Pinpoint the cell where the given text exists, returning its (x, y) midpoint coordinate. 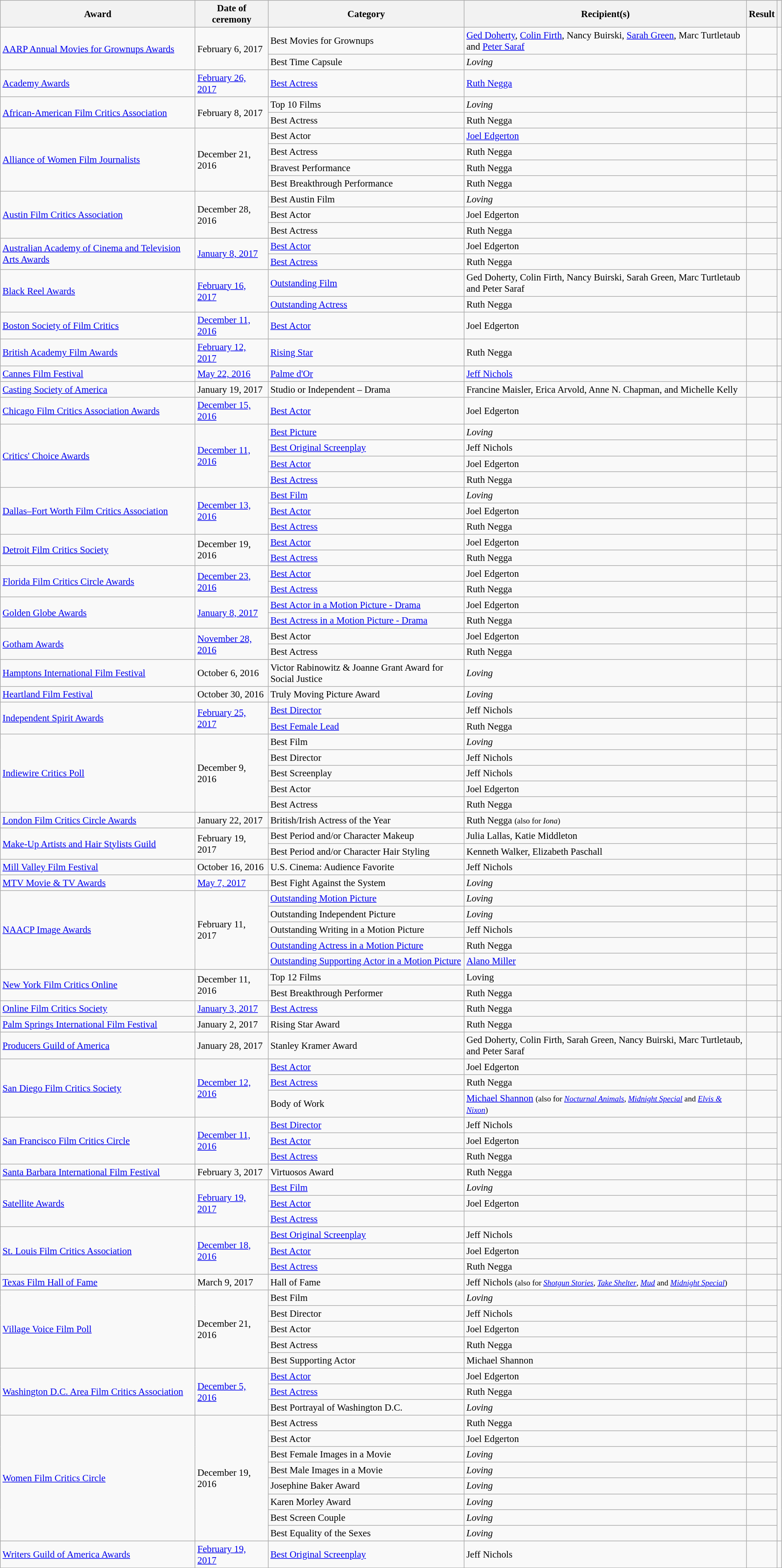
Outstanding Actress in a Motion Picture (366, 946)
African-American Film Critics Association (98, 113)
San Francisco Film Critics Circle (98, 1141)
December 15, 2016 (232, 411)
Palme d'Or (366, 374)
December 12, 2016 (232, 1088)
MTV Movie & TV Awards (98, 883)
NAACP Image Awards (98, 930)
February 26, 2017 (232, 83)
Best Screenplay (366, 773)
Stanley Kramer Award (366, 1046)
San Diego Film Critics Society (98, 1088)
Best Austin Film (366, 199)
October 30, 2016 (232, 695)
February 8, 2017 (232, 113)
Best Female Lead (366, 726)
Michael Shannon (also for Nocturnal Animals, Midnight Special and Elvis & Nixon) (605, 1103)
Chicago Film Critics Association Awards (98, 411)
Best Portrayal of Washington D.C. (366, 1408)
Critics' Choice Awards (98, 456)
Best Period and/or Character Makeup (366, 836)
May 22, 2016 (232, 374)
Outstanding Writing in a Motion Picture (366, 930)
Outstanding Film (366, 283)
Alliance of Women Film Journalists (98, 160)
Outstanding Actress (366, 304)
Florida Film Critics Circle Awards (98, 581)
Golden Globe Awards (98, 613)
November 28, 2016 (232, 644)
Hall of Fame (366, 1282)
January 3, 2017 (232, 1008)
Women Film Critics Circle (98, 1478)
February 25, 2017 (232, 718)
Josephine Baker Award (366, 1486)
January 2, 2017 (232, 1024)
Outstanding Supporting Actor in a Motion Picture (366, 962)
Kenneth Walker, Elizabeth Paschall (605, 851)
Julia Lallas, Katie Middleton (605, 836)
Cannes Film Festival (98, 374)
Michael Shannon (605, 1361)
February 16, 2017 (232, 291)
New York Film Critics Online (98, 985)
Mill Valley Film Festival (98, 867)
February 11, 2017 (232, 930)
Category (366, 14)
Outstanding Motion Picture (366, 899)
AARP Annual Movies for Grownups Awards (98, 49)
Best Actress in a Motion Picture - Drama (366, 621)
December 18, 2016 (232, 1250)
October 16, 2016 (232, 867)
Boston Society of Film Critics (98, 326)
February 6, 2017 (232, 49)
Palm Springs International Film Festival (98, 1024)
Top 12 Films (366, 977)
Truly Moving Picture Award (366, 695)
February 12, 2017 (232, 353)
January 19, 2017 (232, 390)
Satellite Awards (98, 1204)
Hamptons International Film Festival (98, 674)
U.S. Cinema: Audience Favorite (366, 867)
January 22, 2017 (232, 820)
Detroit Film Critics Society (98, 550)
Best Picture (366, 432)
Jeff Nichols (also for Shotgun Stories, Take Shelter, Mud and Midnight Special) (605, 1282)
Date of ceremony (232, 14)
Best Fight Against the System (366, 883)
Australian Academy of Cinema and Television Arts Awards (98, 254)
Top 10 Films (366, 105)
Ged Doherty, Colin Firth, Sarah Green, Nancy Buirski, Marc Turtletaub, and Peter Saraf (605, 1046)
December 13, 2016 (232, 511)
December 28, 2016 (232, 215)
Indiewire Critics Poll (98, 773)
Producers Guild of America (98, 1046)
Body of Work (366, 1103)
Casting Society of America (98, 390)
Outstanding Independent Picture (366, 914)
Writers Guild of America Awards (98, 1554)
Award (98, 14)
December 9, 2016 (232, 773)
Dallas–Fort Worth Film Critics Association (98, 511)
Francine Maisler, Erica Arvold, Anne N. Chapman, and Michelle Kelly (605, 390)
Austin Film Critics Association (98, 215)
Santa Barbara International Film Festival (98, 1172)
Washington D.C. Area Film Critics Association (98, 1391)
Village Voice Film Poll (98, 1329)
Gotham Awards (98, 644)
Best Equality of the Sexes (366, 1533)
Make-Up Artists and Hair Stylists Guild (98, 844)
Victor Rabinowitz & Joanne Grant Award for Social Justice (366, 674)
Texas Film Hall of Fame (98, 1282)
Karen Morley Award (366, 1502)
Bravest Performance (366, 168)
Best Female Images in a Movie (366, 1454)
February 3, 2017 (232, 1172)
Alano Miller (605, 962)
December 23, 2016 (232, 581)
Best Male Images in a Movie (366, 1470)
Result (762, 14)
Best Supporting Actor (366, 1361)
Heartland Film Festival (98, 695)
October 6, 2016 (232, 674)
Studio or Independent – Drama (366, 390)
Virtuosos Award (366, 1172)
Black Reel Awards (98, 291)
London Film Critics Circle Awards (98, 820)
British/Irish Actress of the Year (366, 820)
Ruth Negga (also for Iona) (605, 820)
Academy Awards (98, 83)
Online Film Critics Society (98, 1008)
Best Time Capsule (366, 62)
January 28, 2017 (232, 1046)
Recipient(s) (605, 14)
Rising Star Award (366, 1024)
Best Breakthrough Performer (366, 993)
May 7, 2017 (232, 883)
British Academy Film Awards (98, 353)
Best Movies for Grownups (366, 41)
Rising Star (366, 353)
March 9, 2017 (232, 1282)
Best Period and/or Character Hair Styling (366, 851)
Best Actor in a Motion Picture - Drama (366, 605)
Best Breakthrough Performance (366, 183)
December 5, 2016 (232, 1391)
Independent Spirit Awards (98, 718)
Best Screen Couple (366, 1518)
St. Louis Film Critics Association (98, 1250)
